Return [x, y] of the center of cell containing provided text 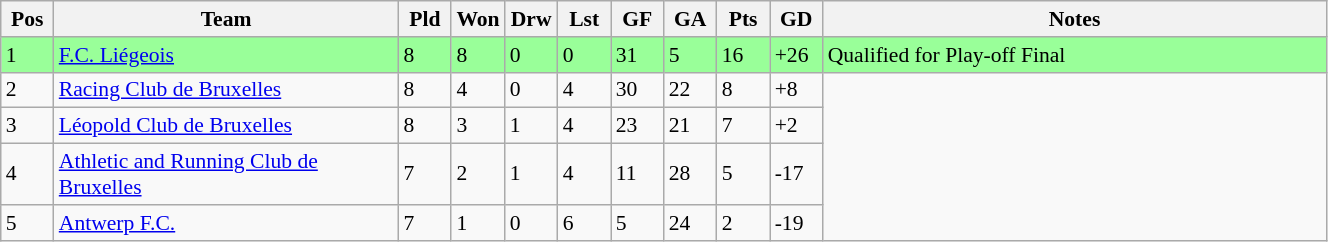
Notes [1075, 19]
-19 [796, 223]
Racing Club de Bruxelles [226, 90]
-17 [796, 174]
Won [478, 19]
+2 [796, 126]
22 [690, 90]
GF [638, 19]
31 [638, 55]
24 [690, 223]
Antwerp F.C. [226, 223]
Pos [28, 19]
11 [638, 174]
Drw [532, 19]
+8 [796, 90]
Léopold Club de Bruxelles [226, 126]
Pld [424, 19]
+26 [796, 55]
16 [744, 55]
28 [690, 174]
Pts [744, 19]
23 [638, 126]
GD [796, 19]
Lst [584, 19]
Team [226, 19]
30 [638, 90]
6 [584, 223]
Qualified for Play-off Final [1075, 55]
21 [690, 126]
F.C. Liégeois [226, 55]
GA [690, 19]
Athletic and Running Club de Bruxelles [226, 174]
